Pinpoint the cell where the given text exists, returning its (x, y) midpoint coordinate. 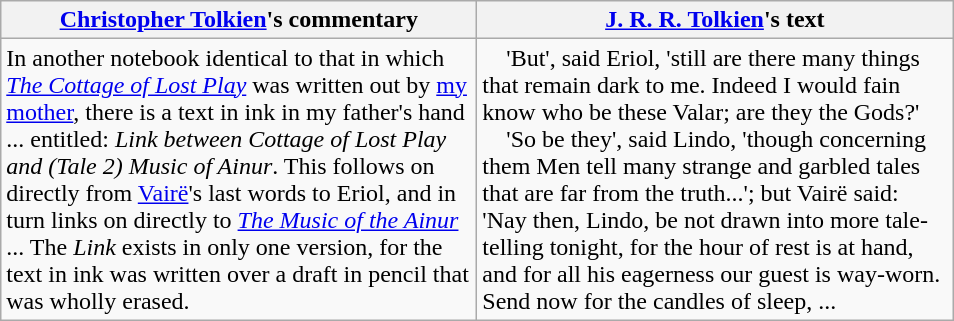
Christopher Tolkien's commentary (239, 20)
J. R. R. Tolkien's text (715, 20)
